Pinpoint the cell where the given text exists, returning its (X, Y) midpoint coordinate. 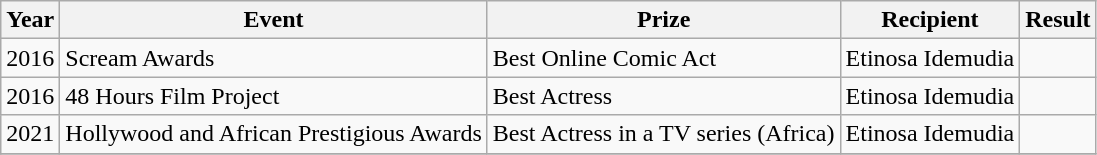
Recipient (930, 20)
48 Hours Film Project (274, 96)
Result (1058, 20)
Scream Awards (274, 58)
Hollywood and African Prestigious Awards (274, 134)
Year (30, 20)
Prize (664, 20)
Best Actress (664, 96)
Best Online Comic Act (664, 58)
2021 (30, 134)
Event (274, 20)
Best Actress in a TV series (Africa) (664, 134)
